From the cell containing the given text, extract its center point as [X, Y] coordinate. 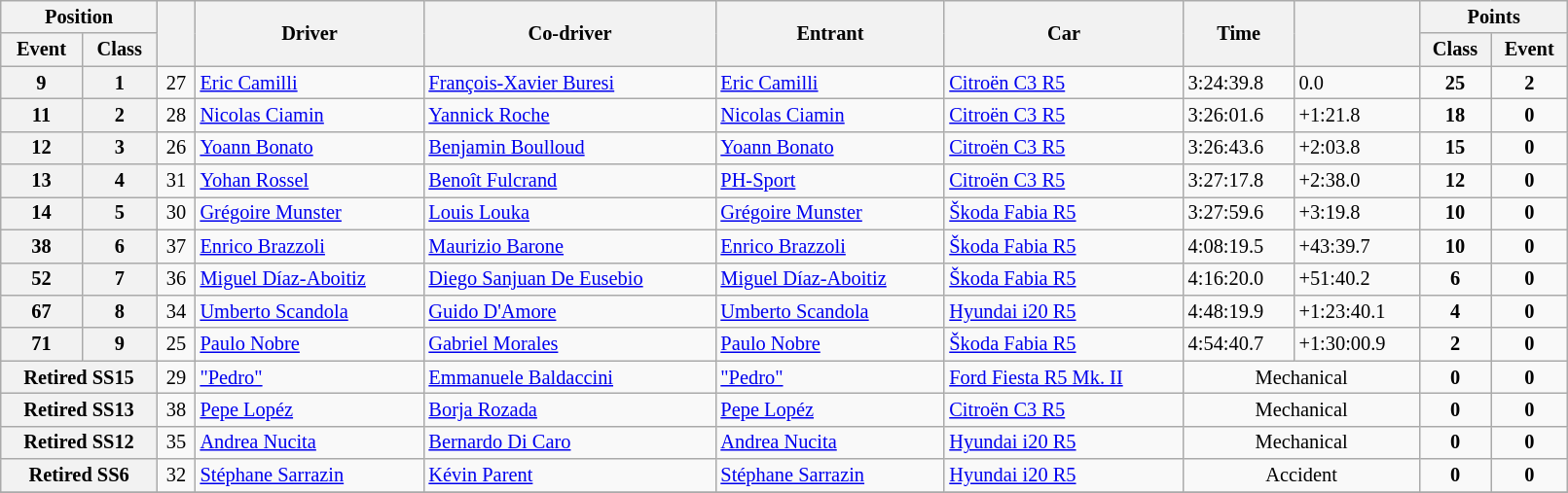
Accident [1302, 475]
Position [80, 17]
71 [41, 344]
+1:23:40.1 [1357, 311]
Diego Sanjuan De Eusebio [570, 279]
Retired SS6 [80, 475]
Points [1493, 17]
29 [175, 377]
+2:03.8 [1357, 148]
+2:38.0 [1357, 181]
+43:39.7 [1357, 246]
0.0 [1357, 83]
7 [119, 279]
Guido D'Amore [570, 311]
31 [175, 181]
14 [41, 213]
4:08:19.5 [1239, 246]
Borja Rozada [570, 409]
+1:21.8 [1357, 115]
52 [41, 279]
Maurizio Barone [570, 246]
67 [41, 311]
Retired SS13 [80, 409]
Benoît Fulcrand [570, 181]
Car [1063, 33]
Yannick Roche [570, 115]
27 [175, 83]
Time [1239, 33]
4:16:20.0 [1239, 279]
32 [175, 475]
15 [1454, 148]
34 [175, 311]
3:24:39.8 [1239, 83]
PH-Sport [829, 181]
Retired SS12 [80, 442]
37 [175, 246]
Bernardo Di Caro [570, 442]
4:54:40.7 [1239, 344]
Driver [310, 33]
3:27:17.8 [1239, 181]
36 [175, 279]
Emmanuele Baldaccini [570, 377]
Kévin Parent [570, 475]
+51:40.2 [1357, 279]
3:27:59.6 [1239, 213]
Gabriel Morales [570, 344]
Retired SS15 [80, 377]
3:26:01.6 [1239, 115]
1 [119, 83]
13 [41, 181]
5 [119, 213]
3:26:43.6 [1239, 148]
18 [1454, 115]
11 [41, 115]
30 [175, 213]
Co-driver [570, 33]
François-Xavier Buresi [570, 83]
8 [119, 311]
35 [175, 442]
28 [175, 115]
+1:30:00.9 [1357, 344]
Benjamin Boulloud [570, 148]
3 [119, 148]
26 [175, 148]
4:48:19.9 [1239, 311]
Ford Fiesta R5 Mk. II [1063, 377]
+3:19.8 [1357, 213]
Yohan Rossel [310, 181]
Entrant [829, 33]
Louis Louka [570, 213]
